Detect which cell encompasses the target text, then output its [x, y] center coordinate. 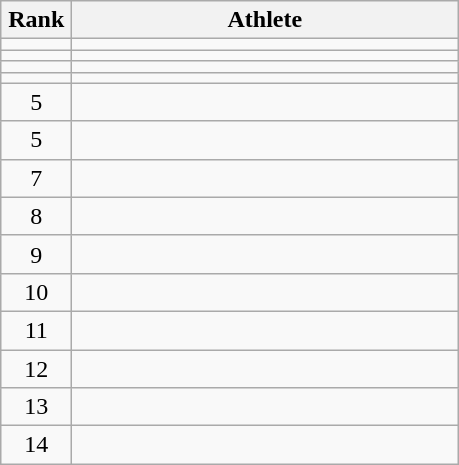
11 [36, 330]
Rank [36, 20]
8 [36, 216]
9 [36, 254]
7 [36, 178]
13 [36, 407]
Athlete [265, 20]
14 [36, 445]
10 [36, 292]
12 [36, 369]
